Determine the (x, y) coordinate at the center of the cell enclosing the given text.  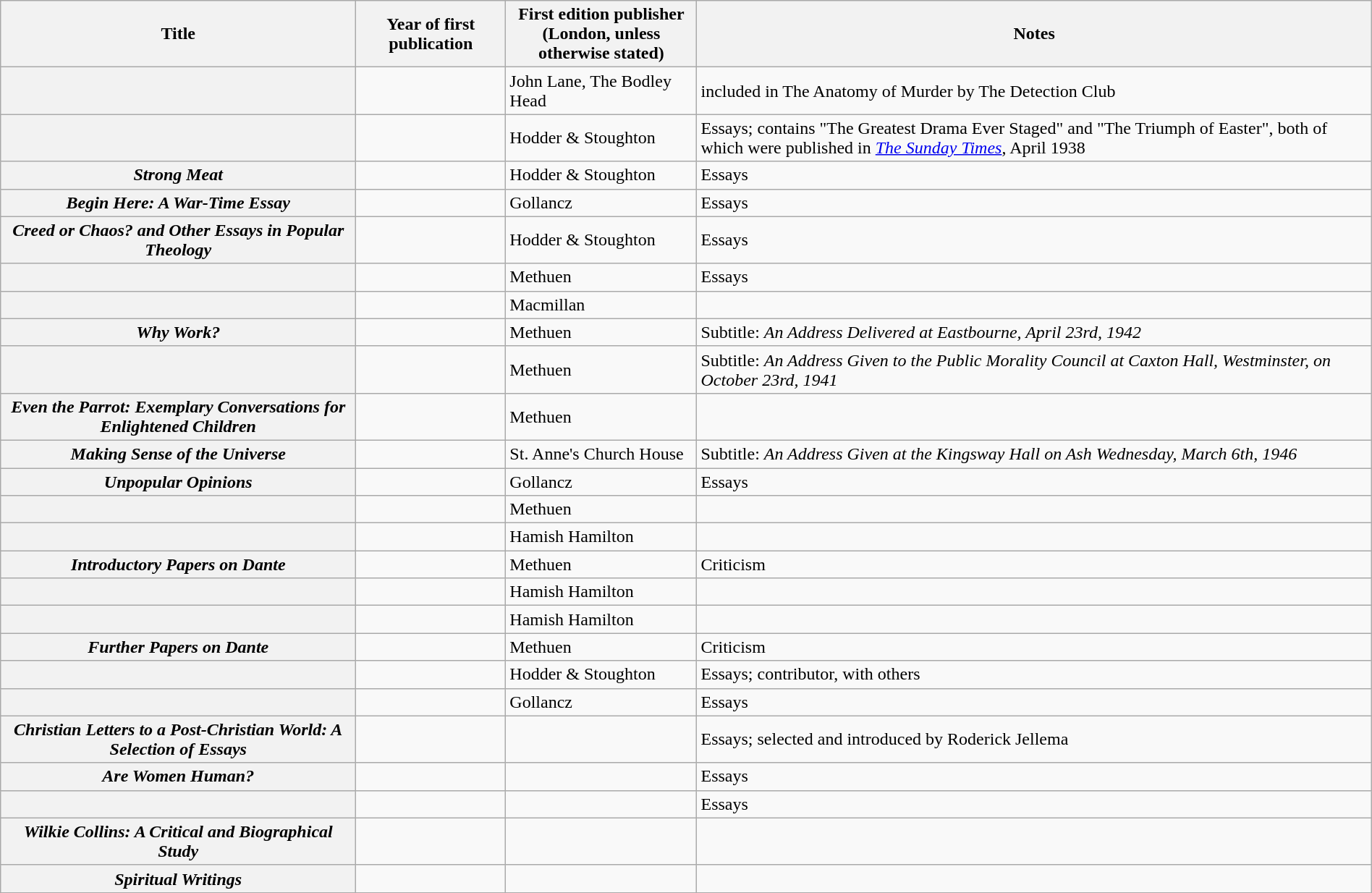
Notes (1034, 34)
Essays; contributor, with others (1034, 674)
Spiritual Writings (178, 879)
Creed or Chaos? and Other Essays in Popular Theology (178, 240)
Macmillan (601, 305)
Subtitle: An Address Given to the Public Morality Council at Caxton Hall, Westminster, on October 23rd, 1941 (1034, 369)
Wilkie Collins: A Critical and Biographical Study (178, 841)
Title (178, 34)
Subtitle: An Address Given at the Kingsway Hall on Ash Wednesday, March 6th, 1946 (1034, 454)
Even the Parrot: Exemplary Conversations for Enlightened Children (178, 417)
Christian Letters to a Post-Christian World: A Selection of Essays (178, 740)
Why Work? (178, 332)
Are Women Human? (178, 776)
Begin Here: A War-Time Essay (178, 203)
Essays; contains "The Greatest Drama Ever Staged" and "The Triumph of Easter", both of which were published in The Sunday Times, April 1938 (1034, 137)
Subtitle: An Address Delivered at Eastbourne, April 23rd, 1942 (1034, 332)
First edition publisher(London, unless otherwise stated) (601, 34)
Year of first publication (431, 34)
St. Anne's Church House (601, 454)
Unpopular Opinions (178, 481)
Further Papers on Dante (178, 647)
Introductory Papers on Dante (178, 564)
Making Sense of the Universe (178, 454)
John Lane, The Bodley Head (601, 91)
Essays; selected and introduced by Roderick Jellema (1034, 740)
Strong Meat (178, 175)
included in The Anatomy of Murder by The Detection Club (1034, 91)
